Find where the given text appears and provide that cell's center as (x, y) coordinate. 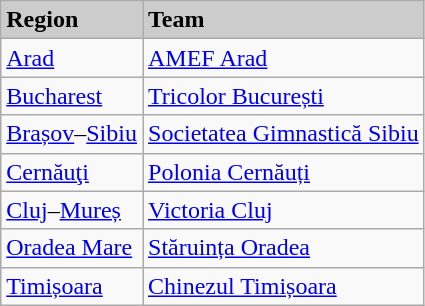
Oradea Mare (72, 248)
Brașov–Sibiu (72, 134)
Polonia Cernăuți (283, 172)
Team (283, 20)
Cluj–Mureș (72, 210)
Cernăuţi (72, 172)
Stăruința Oradea (283, 248)
Chinezul Timișoara (283, 286)
Timișoara (72, 286)
Region (72, 20)
Victoria Cluj (283, 210)
AMEF Arad (283, 58)
Arad (72, 58)
Tricolor București (283, 96)
Bucharest (72, 96)
Societatea Gimnastică Sibiu (283, 134)
